Scan for the cell matching the given text and deliver its [X, Y] coordinate at center. 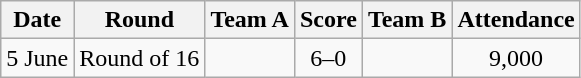
Date [38, 20]
9,000 [516, 58]
Team A [250, 20]
Team B [407, 20]
Round [140, 20]
Attendance [516, 20]
5 June [38, 58]
6–0 [328, 58]
Score [328, 20]
Round of 16 [140, 58]
